For the text-containing cell, return its midpoint in [x, y] coordinate format. 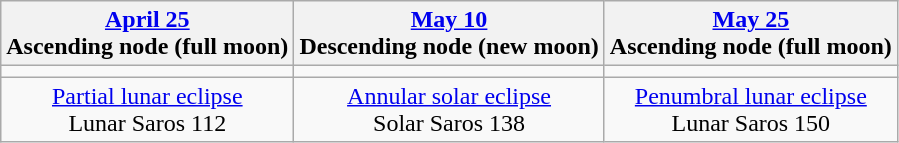
Annular solar eclipseSolar Saros 138 [449, 110]
April 25Ascending node (full moon) [148, 34]
Penumbral lunar eclipseLunar Saros 150 [750, 110]
May 25Ascending node (full moon) [750, 34]
May 10Descending node (new moon) [449, 34]
Partial lunar eclipseLunar Saros 112 [148, 110]
